Determine the [x, y] coordinate at the center of the cell enclosing the given text.  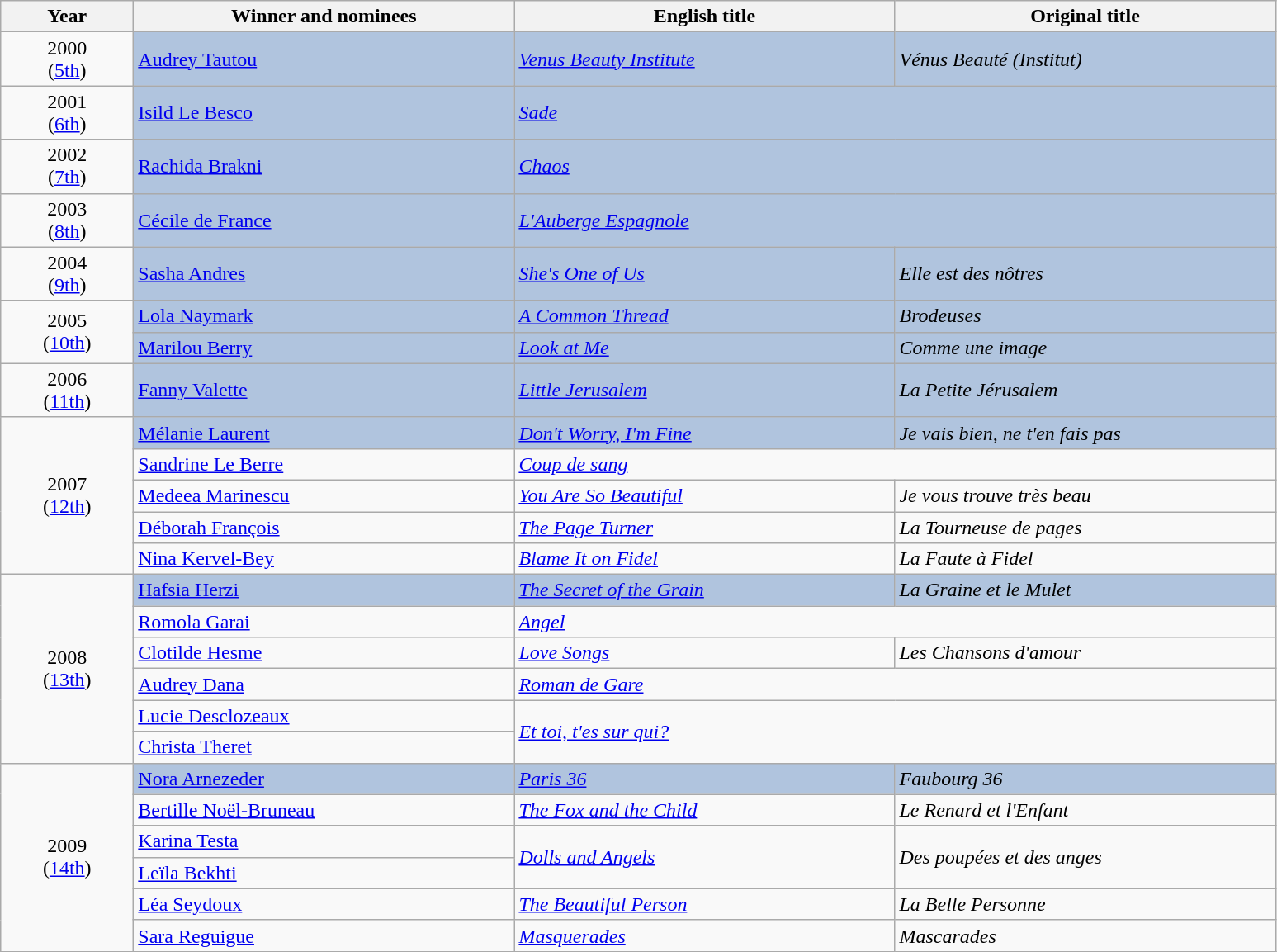
Fanny Valette [324, 390]
Little Jerusalem [705, 390]
Faubourg 36 [1085, 779]
Clotilde Hesme [324, 653]
Roman de Gare [895, 684]
Léa Seydoux [324, 904]
La Tourneuse de pages [1085, 528]
Chaos [895, 167]
Don't Worry, I'm Fine [705, 433]
Winner and nominees [324, 17]
Christa Theret [324, 747]
Le Renard et l'Enfant [1085, 810]
2003(8th) [68, 220]
Je vous trouve très beau [1085, 495]
Medeea Marinescu [324, 495]
2006(11th) [68, 390]
The Fox and the Child [705, 810]
The Beautiful Person [705, 904]
You Are So Beautiful [705, 495]
Hafsia Herzi [324, 590]
Love Songs [705, 653]
Isild Le Besco [324, 112]
Mélanie Laurent [324, 433]
Sandrine Le Berre [324, 464]
2001(6th) [68, 112]
La Belle Personne [1085, 904]
Je vais bien, ne t'en fais pas [1085, 433]
Lola Naymark [324, 316]
Sade [895, 112]
A Common Thread [705, 316]
Nina Kervel-Bey [324, 559]
Look at Me [705, 348]
Audrey Dana [324, 684]
Leïla Bekhti [324, 873]
2002(7th) [68, 167]
Original title [1085, 17]
Karina Testa [324, 841]
Nora Arnezeder [324, 779]
Masquerades [705, 935]
Déborah François [324, 528]
Dolls and Angels [705, 857]
She's One of Us [705, 274]
La Faute à Fidel [1085, 559]
Rachida Brakni [324, 167]
The Page Turner [705, 528]
Comme une image [1085, 348]
2004(9th) [68, 274]
Bertille Noël-Bruneau [324, 810]
Paris 36 [705, 779]
Sara Reguigue [324, 935]
Cécile de France [324, 220]
Sasha Andres [324, 274]
Audrey Tautou [324, 59]
Vénus Beauté (Institut) [1085, 59]
Venus Beauty Institute [705, 59]
English title [705, 17]
2007(12th) [68, 495]
2000(5th) [68, 59]
Et toi, t'es sur qui? [895, 732]
Blame It on Fidel [705, 559]
Elle est des nôtres [1085, 274]
Angel [895, 622]
L'Auberge Espagnole [895, 220]
Lucie Desclozeaux [324, 716]
Marilou Berry [324, 348]
La Graine et le Mulet [1085, 590]
La Petite Jérusalem [1085, 390]
Mascarades [1085, 935]
Romola Garai [324, 622]
The Secret of the Grain [705, 590]
Year [68, 17]
Les Chansons d'amour [1085, 653]
2009(14th) [68, 857]
2005(10th) [68, 332]
Des poupées et des anges [1085, 857]
Coup de sang [895, 464]
2008(13th) [68, 669]
Brodeuses [1085, 316]
